Output the [X, Y] coordinate of the center of the cell containing the given text.  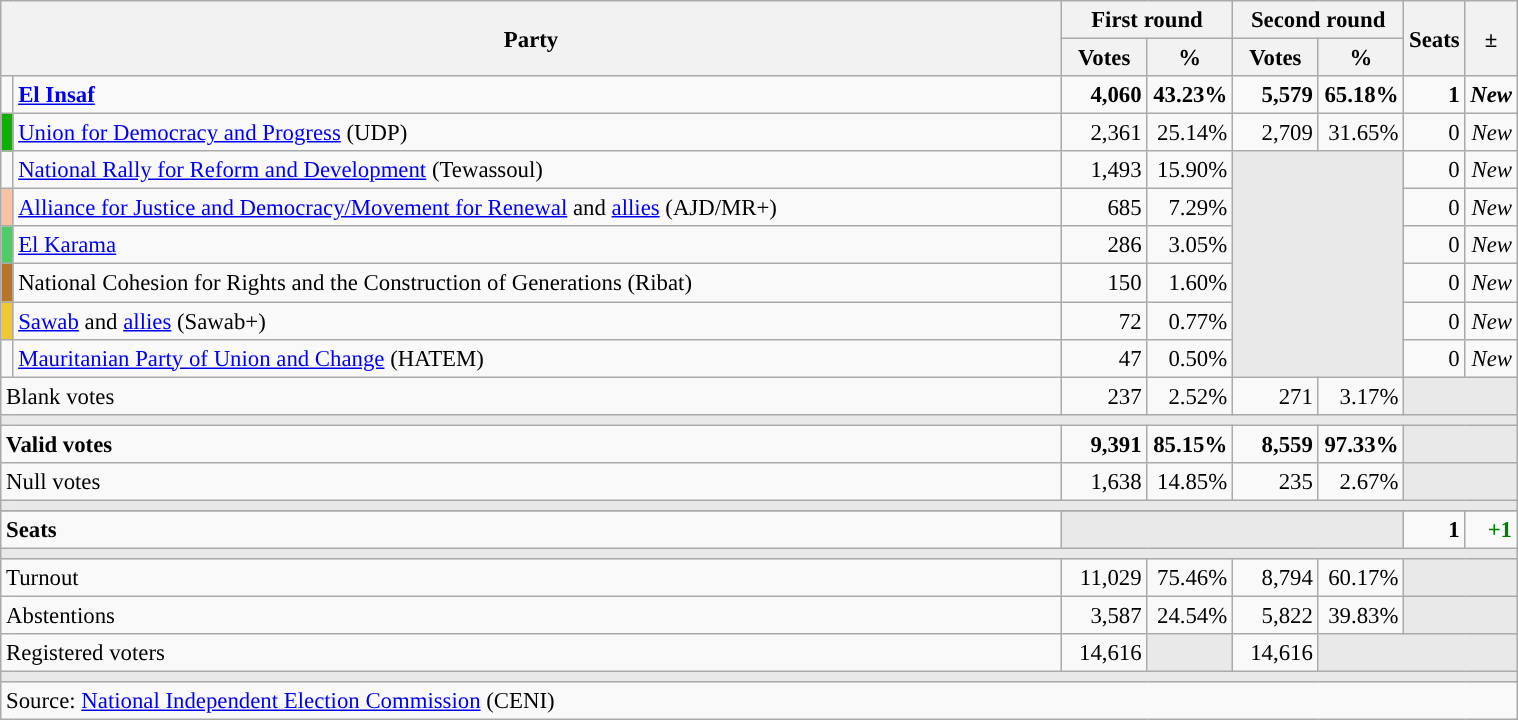
Source: National Independent Election Commission (CENI) [760, 701]
Union for Democracy and Progress (UDP) [537, 133]
2,361 [1104, 133]
1,493 [1104, 170]
31.65% [1361, 133]
8,559 [1276, 444]
685 [1104, 208]
43.23% [1190, 95]
Registered voters [532, 653]
Turnout [532, 578]
Second round [1318, 20]
9,391 [1104, 444]
National Cohesion for Rights and the Construction of Generations (Ribat) [537, 283]
25.14% [1190, 133]
Mauritanian Party of Union and Change (HATEM) [537, 358]
5,579 [1276, 95]
3.05% [1190, 245]
97.33% [1361, 444]
First round [1146, 20]
14.85% [1190, 482]
Party [532, 38]
235 [1276, 482]
24.54% [1190, 616]
2,709 [1276, 133]
65.18% [1361, 95]
2.67% [1361, 482]
237 [1104, 396]
271 [1276, 396]
Blank votes [532, 396]
5,822 [1276, 616]
7.29% [1190, 208]
47 [1104, 358]
0.77% [1190, 321]
Abstentions [532, 616]
El Karama [537, 245]
11,029 [1104, 578]
+1 [1491, 530]
1.60% [1190, 283]
75.46% [1190, 578]
39.83% [1361, 616]
Null votes [532, 482]
3,587 [1104, 616]
60.17% [1361, 578]
15.90% [1190, 170]
Valid votes [532, 444]
286 [1104, 245]
El Insaf [537, 95]
150 [1104, 283]
3.17% [1361, 396]
0.50% [1190, 358]
4,060 [1104, 95]
1,638 [1104, 482]
72 [1104, 321]
Sawab and allies (Sawab+) [537, 321]
Alliance for Justice and Democracy/Movement for Renewal and allies (AJD/MR+) [537, 208]
8,794 [1276, 578]
± [1491, 38]
National Rally for Reform and Development (Tewassoul) [537, 170]
85.15% [1190, 444]
2.52% [1190, 396]
